Output the [X, Y] coordinate of the center of the cell containing the given text.  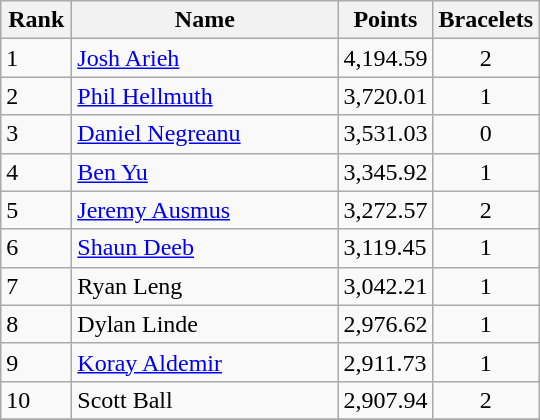
Points [386, 20]
Scott Ball [205, 400]
10 [36, 400]
Ben Yu [205, 172]
Jeremy Ausmus [205, 210]
3,345.92 [386, 172]
0 [486, 134]
Shaun Deeb [205, 248]
9 [36, 362]
3,531.03 [386, 134]
3,720.01 [386, 96]
3,119.45 [386, 248]
3,042.21 [386, 286]
4 [36, 172]
8 [36, 324]
4,194.59 [386, 58]
Ryan Leng [205, 286]
Daniel Negreanu [205, 134]
Dylan Linde [205, 324]
7 [36, 286]
Name [205, 20]
3 [36, 134]
6 [36, 248]
Phil Hellmuth [205, 96]
2,911.73 [386, 362]
2,907.94 [386, 400]
2,976.62 [386, 324]
Koray Aldemir [205, 362]
Bracelets [486, 20]
Josh Arieh [205, 58]
5 [36, 210]
Rank [36, 20]
3,272.57 [386, 210]
